Provide the [x, y] coordinate of the cell's center where the given text is located.  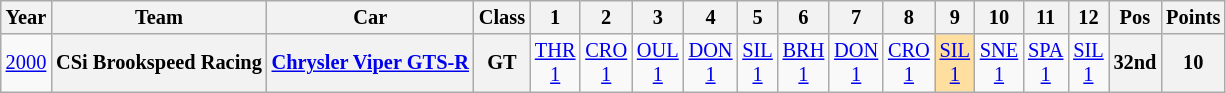
SPA1 [1046, 63]
11 [1046, 17]
SNE1 [999, 63]
Chrysler Viper GTS-R [370, 63]
12 [1088, 17]
Pos [1136, 17]
8 [909, 17]
6 [804, 17]
BRH1 [804, 63]
Year [26, 17]
2000 [26, 63]
3 [658, 17]
5 [757, 17]
Class [502, 17]
1 [555, 17]
4 [711, 17]
2 [606, 17]
7 [856, 17]
Team [158, 17]
OUL1 [658, 63]
32nd [1136, 63]
GT [502, 63]
Points [1193, 17]
CSi Brookspeed Racing [158, 63]
9 [955, 17]
Car [370, 17]
THR1 [555, 63]
